Pinpoint the cell where the given text exists, returning its [X, Y] midpoint coordinate. 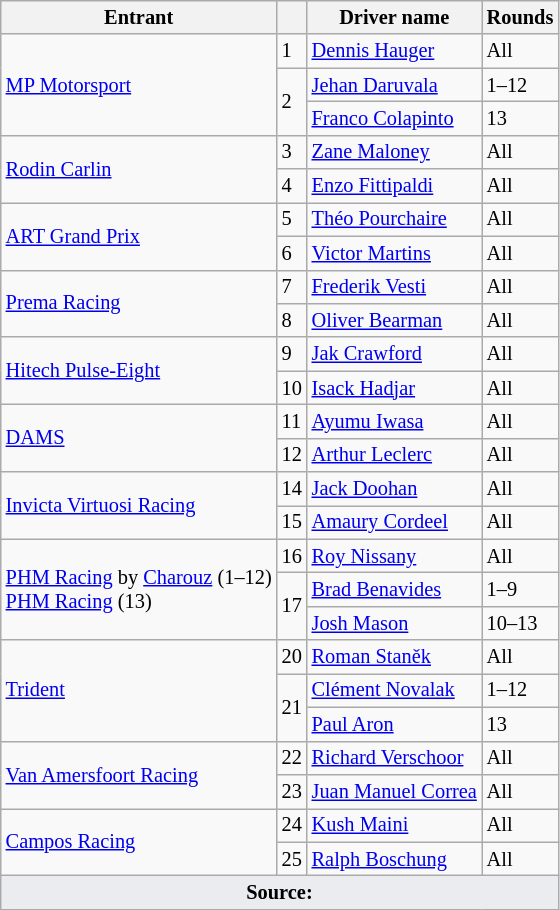
2 [292, 102]
Rounds [520, 17]
Clément Novalak [394, 690]
ART Grand Prix [139, 236]
Franco Colapinto [394, 118]
5 [292, 219]
Ralph Boschung [394, 859]
15 [292, 522]
8 [292, 320]
Théo Pourchaire [394, 219]
20 [292, 657]
23 [292, 791]
Rodin Carlin [139, 168]
9 [292, 354]
11 [292, 421]
Campos Racing [139, 842]
Paul Aron [394, 724]
1 [292, 51]
24 [292, 825]
Source: [280, 892]
Victor Martins [394, 253]
Oliver Bearman [394, 320]
MP Motorsport [139, 84]
1–9 [520, 589]
Driver name [394, 17]
Kush Maini [394, 825]
10–13 [520, 623]
25 [292, 859]
DAMS [139, 438]
Frederik Vesti [394, 287]
Van Amersfoort Racing [139, 774]
Enzo Fittipaldi [394, 186]
Zane Maloney [394, 152]
14 [292, 489]
21 [292, 706]
Brad Benavides [394, 589]
Jack Doohan [394, 489]
Dennis Hauger [394, 51]
Roy Nissany [394, 556]
Entrant [139, 17]
Jak Crawford [394, 354]
Arthur Leclerc [394, 455]
Richard Verschoor [394, 758]
Ayumu Iwasa [394, 421]
10 [292, 388]
4 [292, 186]
7 [292, 287]
Amaury Cordeel [394, 522]
Hitech Pulse-Eight [139, 370]
17 [292, 606]
PHM Racing by Charouz (1–12) PHM Racing (13) [139, 590]
Roman Staněk [394, 657]
Josh Mason [394, 623]
12 [292, 455]
Juan Manuel Correa [394, 791]
16 [292, 556]
Trident [139, 690]
3 [292, 152]
Invicta Virtuosi Racing [139, 506]
6 [292, 253]
Jehan Daruvala [394, 85]
22 [292, 758]
Prema Racing [139, 304]
Isack Hadjar [394, 388]
